Locate the cell with the specified text and output its (x, y) center coordinate. 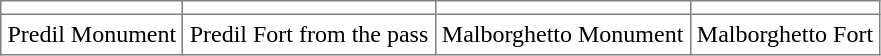
Malborghetto Fort (785, 34)
Predil Monument (92, 34)
Malborghetto Monument (562, 34)
Predil Fort from the pass (309, 34)
